Find where the given text appears and provide that cell's center as [X, Y] coordinate. 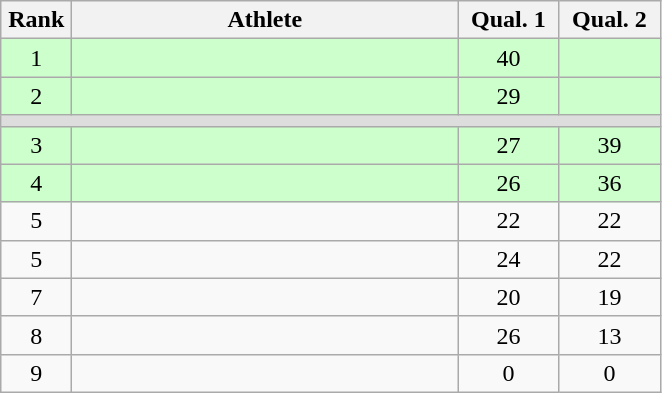
2 [36, 96]
8 [36, 335]
7 [36, 297]
19 [610, 297]
39 [610, 145]
1 [36, 58]
20 [508, 297]
Rank [36, 20]
13 [610, 335]
Athlete [265, 20]
Qual. 1 [508, 20]
4 [36, 183]
24 [508, 259]
3 [36, 145]
29 [508, 96]
Qual. 2 [610, 20]
40 [508, 58]
9 [36, 373]
27 [508, 145]
36 [610, 183]
